Pinpoint the cell where the given text exists, returning its [x, y] midpoint coordinate. 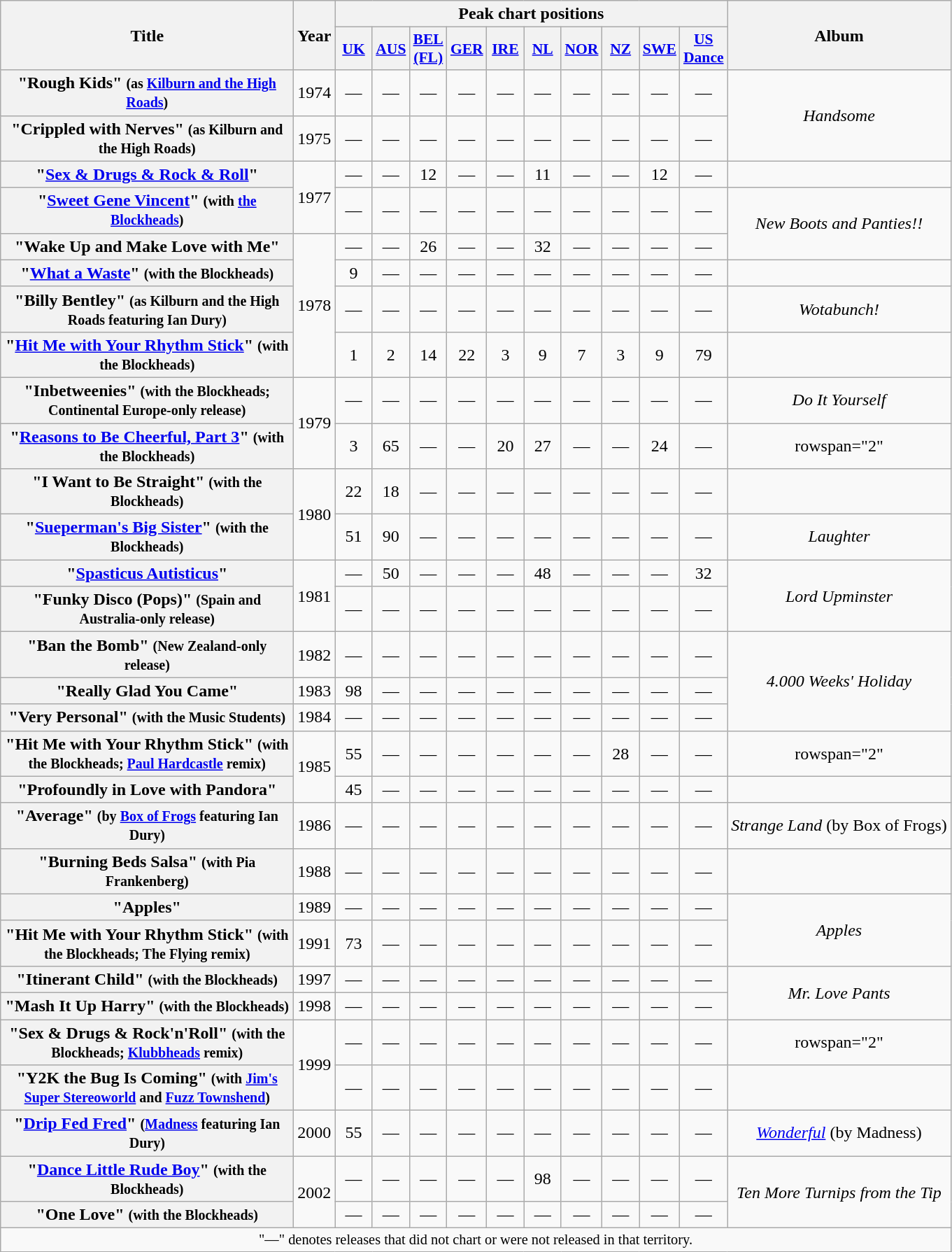
"Itinerant Child" (with the Blockheads) [147, 979]
28 [620, 753]
11 [543, 174]
1979 [315, 423]
1989 [315, 907]
"Sueperman's Big Sister" (with the Blockheads) [147, 537]
GER [467, 49]
"Inbetweenies" (with the Blockheads; Continental Europe-only release) [147, 400]
1984 [315, 717]
Wonderful (by Madness) [839, 1134]
"Hit Me with Your Rhythm Stick" (with the Blockheads; Paul Hardcastle remix) [147, 753]
"Y2K the Bug Is Coming" (with Jim's Super Stereoworld and Fuzz Townshend) [147, 1088]
"Drip Fed Fred" (Madness featuring Ian Dury) [147, 1134]
26 [428, 246]
Laughter [839, 537]
"One Love" (with the Blockheads) [147, 1215]
27 [543, 445]
2 [390, 354]
"Ban the Bomb" (New Zealand-only release) [147, 655]
Do It Yourself [839, 400]
45 [354, 789]
"I Want to Be Straight" (with the Blockheads) [147, 491]
Title [147, 35]
1975 [315, 139]
BEL (FL) [428, 49]
14 [428, 354]
"—" denotes releases that did not chart or were not released in that territory. [476, 1240]
"Billy Bentley" (as Kilburn and the High Roads featuring Ian Dury) [147, 309]
"Wake Up and Make Love with Me" [147, 246]
1983 [315, 691]
1999 [315, 1064]
1982 [315, 655]
51 [354, 537]
"Funky Disco (Pops)" (Spain and Australia-only release) [147, 609]
"Hit Me with Your Rhythm Stick" (with the Blockheads; The Flying remix) [147, 943]
Handsome [839, 115]
1988 [315, 871]
Ten More Turnips from the Tip [839, 1193]
Apples [839, 929]
50 [390, 573]
"Reasons to Be Cheerful, Part 3" (with the Blockheads) [147, 445]
"Apples" [147, 907]
Peak chart positions [532, 14]
1978 [315, 305]
New Boots and Panties!! [839, 224]
1986 [315, 826]
Mr. Love Pants [839, 992]
"Burning Beds Salsa" (with Pia Frankenberg) [147, 871]
"Average" (by Box of Frogs featuring Ian Dury) [147, 826]
79 [704, 354]
"Sweet Gene Vincent" (with the Blockheads) [147, 210]
Lord Upminster [839, 596]
24 [660, 445]
1985 [315, 767]
1997 [315, 979]
"Hit Me with Your Rhythm Stick" (with the Blockheads) [147, 354]
SWE [660, 49]
1974 [315, 92]
1998 [315, 1006]
"Dance Little Rude Boy" (with the Blockheads) [147, 1179]
1 [354, 354]
"Mash It Up Harry" (with the Blockheads) [147, 1006]
73 [354, 943]
IRE [505, 49]
1980 [315, 514]
Album [839, 35]
"Very Personal" (with the Music Students) [147, 717]
NOR [581, 49]
US Dance [704, 49]
Strange Land (by Box of Frogs) [839, 826]
48 [543, 573]
Wotabunch! [839, 309]
2002 [315, 1193]
UK [354, 49]
18 [390, 491]
NZ [620, 49]
2000 [315, 1134]
NL [543, 49]
1991 [315, 943]
"Sex & Drugs & Rock'n'Roll" (with the Blockheads; Klubbheads remix) [147, 1041]
1981 [315, 596]
20 [505, 445]
7 [581, 354]
1977 [315, 197]
65 [390, 445]
"Crippled with Nerves" (as Kilburn and the High Roads) [147, 139]
90 [390, 537]
"Really Glad You Came" [147, 691]
Year [315, 35]
"Spasticus Autisticus" [147, 573]
"What a Waste" (with the Blockheads) [147, 273]
4.000 Weeks' Holiday [839, 682]
"Sex & Drugs & Rock & Roll" [147, 174]
"Profoundly in Love with Pandora" [147, 789]
"Rough Kids" (as Kilburn and the High Roads) [147, 92]
AUS [390, 49]
